From the cell containing the given text, extract its center point as (x, y) coordinate. 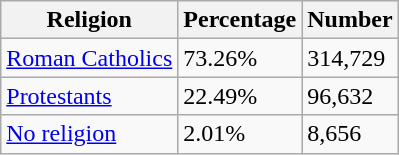
73.26% (240, 58)
Number (350, 20)
8,656 (350, 134)
Protestants (90, 96)
22.49% (240, 96)
Religion (90, 20)
314,729 (350, 58)
No religion (90, 134)
96,632 (350, 96)
Roman Catholics (90, 58)
Percentage (240, 20)
2.01% (240, 134)
